Provide the (X, Y) coordinate of the cell's center where the given text is located.  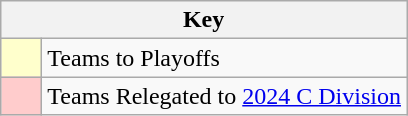
Key (204, 20)
Teams Relegated to 2024 C Division (224, 96)
Teams to Playoffs (224, 58)
